Provide the (X, Y) coordinate of the cell's center where the given text is located.  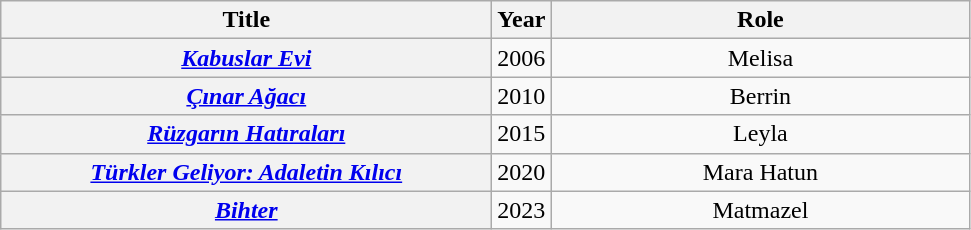
2006 (522, 58)
Title (246, 20)
Rüzgarın Hatıraları (246, 134)
Berrin (760, 96)
2020 (522, 172)
Kabuslar Evi (246, 58)
Leyla (760, 134)
Melisa (760, 58)
Year (522, 20)
2023 (522, 210)
2015 (522, 134)
Türkler Geliyor: Adaletin Kılıcı (246, 172)
Mara Hatun (760, 172)
Role (760, 20)
Bihter (246, 210)
2010 (522, 96)
Matmazel (760, 210)
Çınar Ağacı (246, 96)
